Extract the (X, Y) coordinate from the center of the cell holding the provided text.  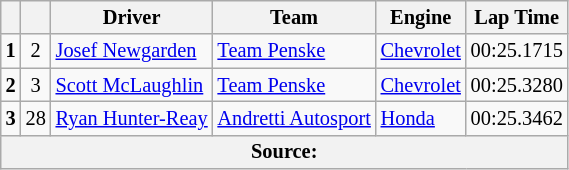
Andretti Autosport (294, 118)
Honda (421, 118)
Lap Time (517, 17)
Engine (421, 17)
00:25.3462 (517, 118)
Josef Newgarden (132, 51)
Ryan Hunter-Reay (132, 118)
Source: (284, 152)
Team (294, 17)
Scott McLaughlin (132, 85)
1 (11, 51)
00:25.3280 (517, 85)
00:25.1715 (517, 51)
Driver (132, 17)
28 (36, 118)
